Output the (X, Y) coordinate of the center of the cell containing the given text.  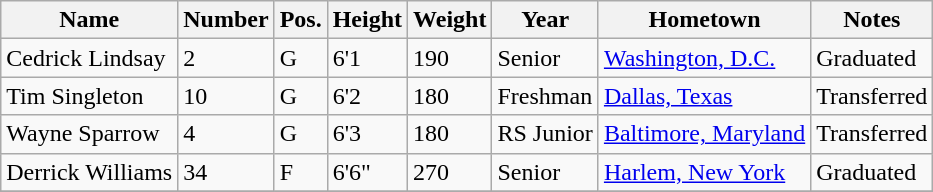
6'3 (367, 134)
RS Junior (545, 134)
Number (226, 20)
Wayne Sparrow (90, 134)
Name (90, 20)
Baltimore, Maryland (704, 134)
Weight (450, 20)
270 (450, 172)
Derrick Williams (90, 172)
Notes (872, 20)
Freshman (545, 96)
F (300, 172)
190 (450, 58)
Height (367, 20)
10 (226, 96)
Washington, D.C. (704, 58)
6'2 (367, 96)
6'6" (367, 172)
Hometown (704, 20)
4 (226, 134)
Cedrick Lindsay (90, 58)
2 (226, 58)
Pos. (300, 20)
34 (226, 172)
Year (545, 20)
Harlem, New York (704, 172)
6'1 (367, 58)
Tim Singleton (90, 96)
Dallas, Texas (704, 96)
